Scan for the cell matching the given text and deliver its (x, y) coordinate at center. 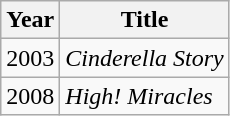
Title (145, 20)
Cinderella Story (145, 58)
2003 (30, 58)
2008 (30, 96)
Year (30, 20)
High! Miracles (145, 96)
